Find where the given text appears and provide that cell's center as [X, Y] coordinate. 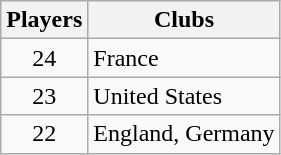
24 [44, 58]
Players [44, 20]
United States [184, 96]
Clubs [184, 20]
22 [44, 134]
France [184, 58]
England, Germany [184, 134]
23 [44, 96]
